Output the [x, y] coordinate of the center of the cell containing the given text.  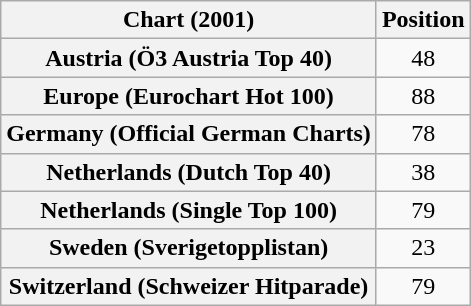
Chart (2001) [189, 20]
Europe (Eurochart Hot 100) [189, 96]
Netherlands (Single Top 100) [189, 210]
Netherlands (Dutch Top 40) [189, 172]
Switzerland (Schweizer Hitparade) [189, 286]
78 [423, 134]
Germany (Official German Charts) [189, 134]
Sweden (Sverigetopplistan) [189, 248]
Austria (Ö3 Austria Top 40) [189, 58]
23 [423, 248]
88 [423, 96]
38 [423, 172]
Position [423, 20]
48 [423, 58]
